Provide the (x, y) coordinate of the cell's center where the given text is located.  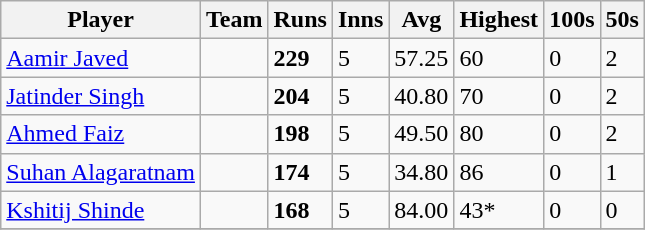
34.80 (422, 172)
86 (499, 172)
174 (300, 172)
40.80 (422, 96)
Suhan Alagaratnam (101, 172)
Runs (300, 20)
1 (622, 172)
Kshitij Shinde (101, 210)
Avg (422, 20)
198 (300, 134)
204 (300, 96)
Highest (499, 20)
49.50 (422, 134)
Player (101, 20)
168 (300, 210)
57.25 (422, 58)
100s (572, 20)
43* (499, 210)
Team (234, 20)
229 (300, 58)
60 (499, 58)
80 (499, 134)
Jatinder Singh (101, 96)
70 (499, 96)
Ahmed Faiz (101, 134)
50s (622, 20)
84.00 (422, 210)
Aamir Javed (101, 58)
Inns (360, 20)
